Locate the cell with the specified text and output its [x, y] center coordinate. 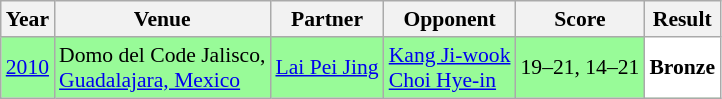
2010 [28, 68]
Opponent [450, 19]
Kang Ji-wook Choi Hye-in [450, 68]
19–21, 14–21 [580, 68]
Bronze [682, 68]
Venue [162, 19]
Result [682, 19]
Year [28, 19]
Partner [326, 19]
Lai Pei Jing [326, 68]
Domo del Code Jalisco,Guadalajara, Mexico [162, 68]
Score [580, 19]
